Return [X, Y] of the center of cell containing provided text 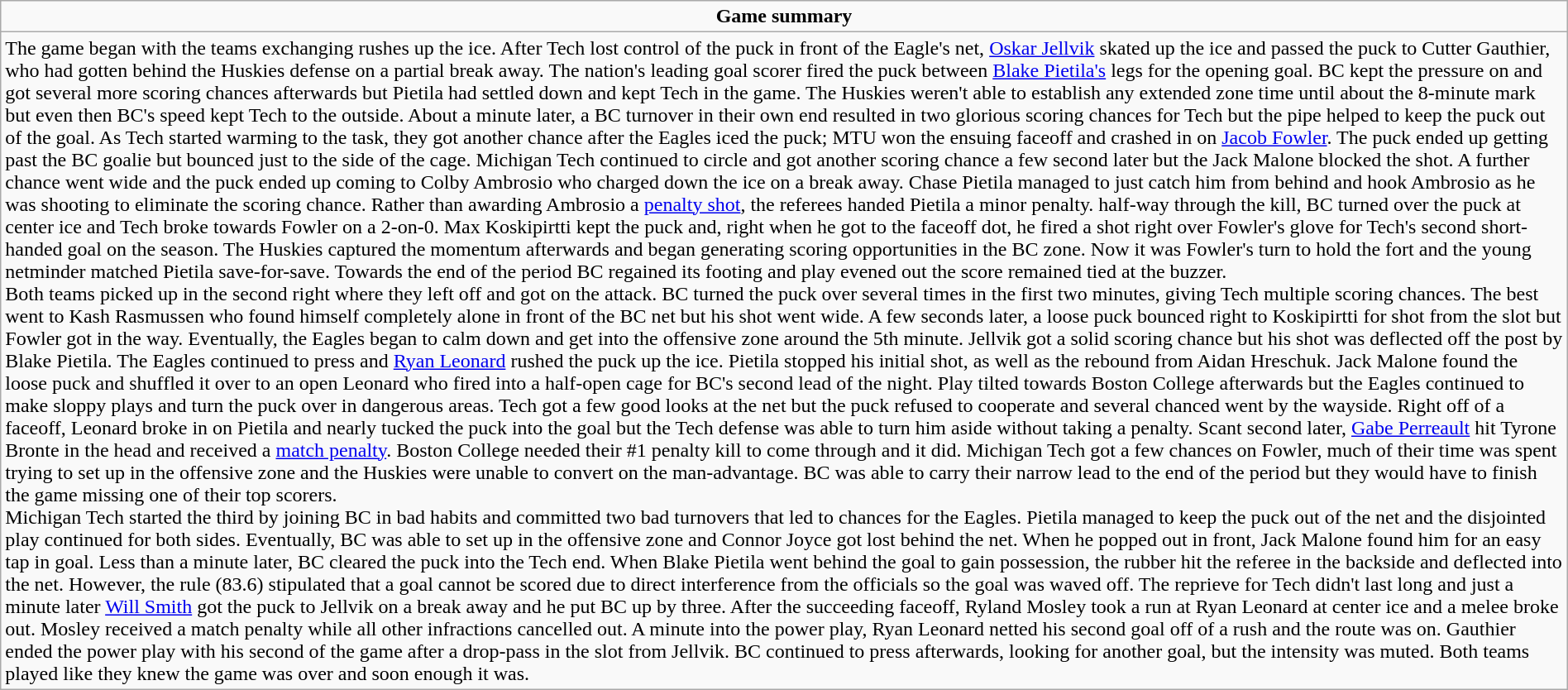
Game summary [784, 17]
